Capture the cell that displays the provided text and extract its (X, Y) central coordinate. 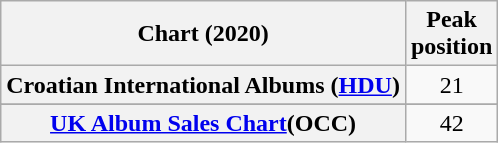
42 (451, 123)
Peakposition (451, 34)
21 (451, 85)
Chart (2020) (204, 34)
Croatian International Albums (HDU) (204, 85)
UK Album Sales Chart(OCC) (204, 123)
